Detect which cell encompasses the target text, then output its [x, y] center coordinate. 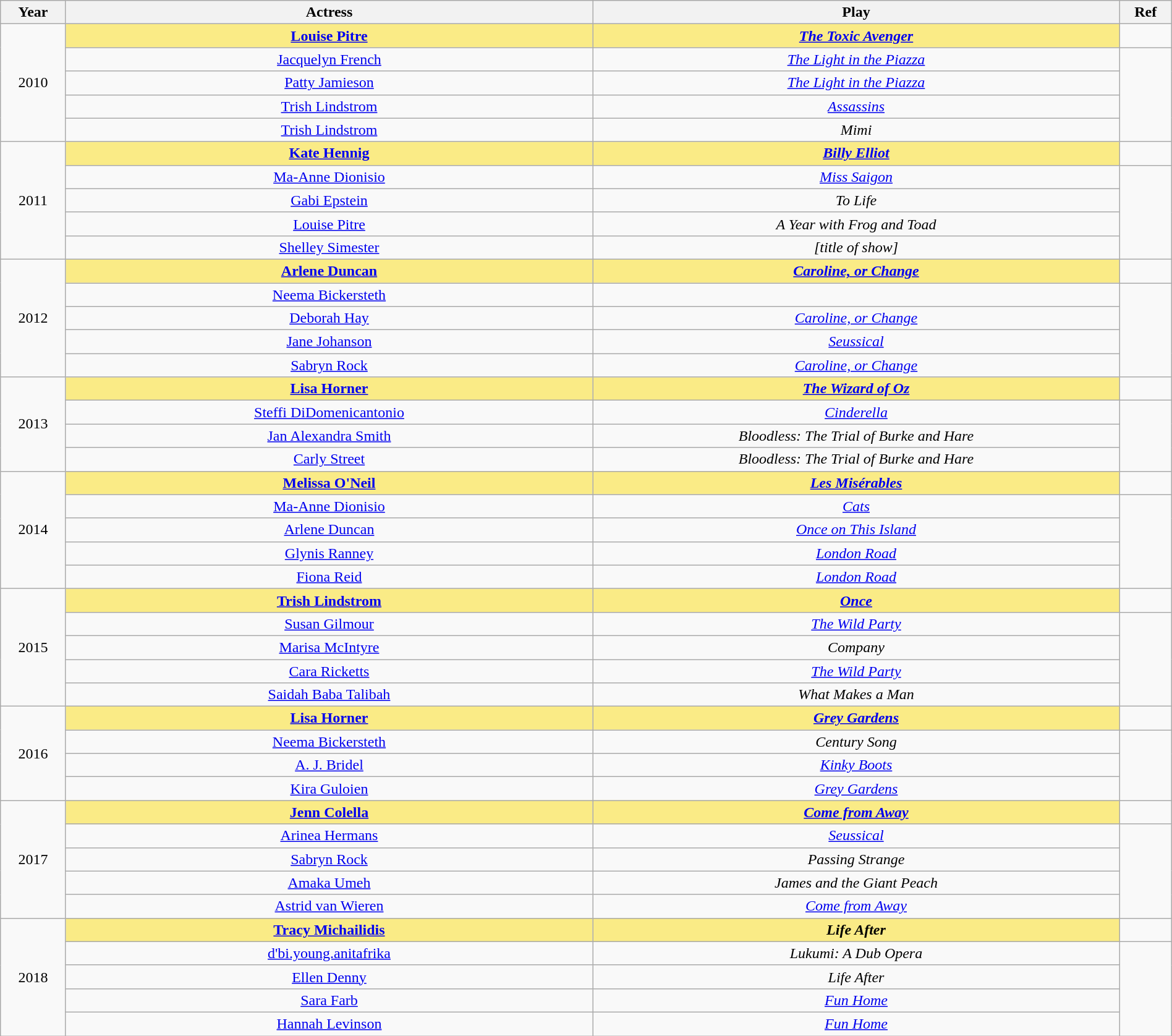
2012 [33, 318]
Miss Saigon [857, 177]
Play [857, 12]
2017 [33, 859]
Ellen Denny [329, 977]
2010 [33, 83]
2018 [33, 977]
Jane Johanson [329, 342]
Jenn Colella [329, 812]
[title of show] [857, 247]
Ref [1145, 12]
Les Misérables [857, 483]
Kira Guloien [329, 789]
Cara Ricketts [329, 671]
Jan Alexandra Smith [329, 436]
2014 [33, 530]
Once [857, 600]
Glynis Ranney [329, 553]
Susan Gilmour [329, 624]
Shelley Simester [329, 247]
Cinderella [857, 412]
Saidah Baba Talibah [329, 695]
Sara Farb [329, 1000]
Steffi DiDomenicantonio [329, 412]
To Life [857, 200]
2013 [33, 424]
Gabi Epstein [329, 200]
Patty Jamieson [329, 83]
Amaka Umeh [329, 883]
Jacquelyn French [329, 59]
Company [857, 647]
What Makes a Man [857, 695]
Century Song [857, 742]
The Wizard of Oz [857, 389]
The Toxic Avenger [857, 36]
Tracy Michailidis [329, 930]
A Year with Frog and Toad [857, 224]
James and the Giant Peach [857, 883]
Marisa McIntyre [329, 647]
d'bi.young.anitafrika [329, 953]
Once on This Island [857, 530]
Arinea Hermans [329, 836]
2016 [33, 754]
Actress [329, 12]
Deborah Hay [329, 318]
2011 [33, 200]
Assassins [857, 106]
Lukumi: A Dub Opera [857, 953]
Year [33, 12]
Billy Elliot [857, 153]
Hannah Levinson [329, 1024]
Astrid van Wieren [329, 906]
Kinky Boots [857, 765]
Kate Hennig [329, 153]
Carly Street [329, 459]
A. J. Bridel [329, 765]
Fiona Reid [329, 577]
2015 [33, 647]
Cats [857, 506]
Melissa O'Neil [329, 483]
Mimi [857, 130]
Passing Strange [857, 859]
